Detect which cell encompasses the target text, then output its [X, Y] center coordinate. 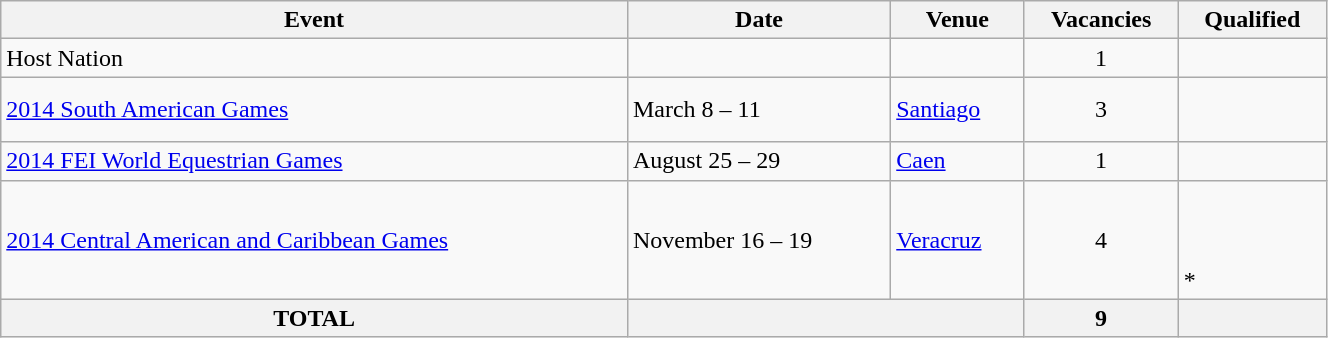
* [1252, 240]
Date [758, 20]
November 16 – 19 [758, 240]
Vacancies [1101, 20]
4 [1101, 240]
Caen [958, 161]
3 [1101, 110]
9 [1101, 318]
August 25 – 29 [758, 161]
2014 FEI World Equestrian Games [314, 161]
Host Nation [314, 58]
Qualified [1252, 20]
TOTAL [314, 318]
Venue [958, 20]
Veracruz [958, 240]
Event [314, 20]
2014 South American Games [314, 110]
Santiago [958, 110]
2014 Central American and Caribbean Games [314, 240]
March 8 – 11 [758, 110]
